Scan for the cell matching the given text and deliver its (x, y) coordinate at center. 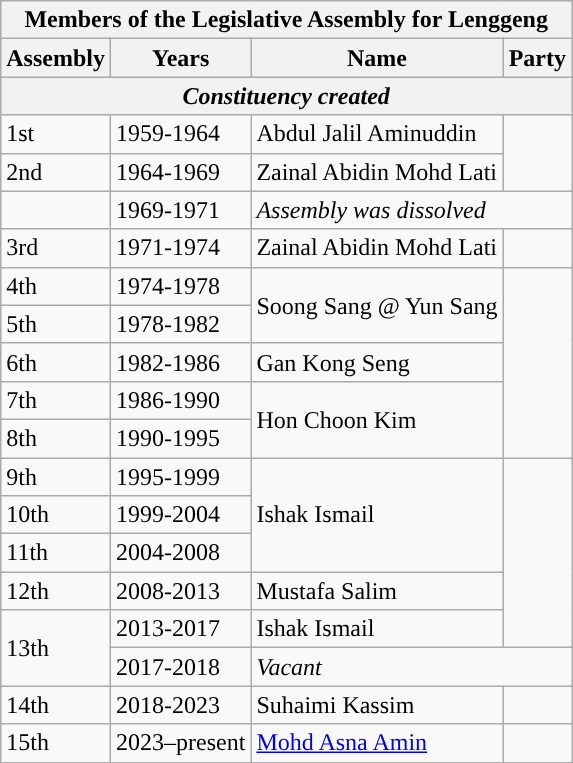
1990-1995 (180, 438)
1959-1964 (180, 134)
2nd (56, 172)
11th (56, 553)
Vacant (412, 667)
2013-2017 (180, 629)
1986-1990 (180, 400)
Party (537, 58)
1974-1978 (180, 286)
Hon Choon Kim (377, 419)
1969-1971 (180, 210)
Abdul Jalil Aminuddin (377, 134)
Mustafa Salim (377, 591)
2023–present (180, 743)
5th (56, 324)
1982-1986 (180, 362)
9th (56, 477)
2018-2023 (180, 705)
15th (56, 743)
2004-2008 (180, 553)
Soong Sang @ Yun Sang (377, 305)
Suhaimi Kassim (377, 705)
2008-2013 (180, 591)
13th (56, 648)
12th (56, 591)
7th (56, 400)
Name (377, 58)
Constituency created (286, 96)
Gan Kong Seng (377, 362)
Members of the Legislative Assembly for Lenggeng (286, 20)
1995-1999 (180, 477)
3rd (56, 248)
6th (56, 362)
1978-1982 (180, 324)
1999-2004 (180, 515)
14th (56, 705)
4th (56, 286)
Assembly was dissolved (412, 210)
Years (180, 58)
8th (56, 438)
2017-2018 (180, 667)
1st (56, 134)
1964-1969 (180, 172)
10th (56, 515)
Mohd Asna Amin (377, 743)
1971-1974 (180, 248)
Assembly (56, 58)
